Return (x, y) of the center of cell containing provided text 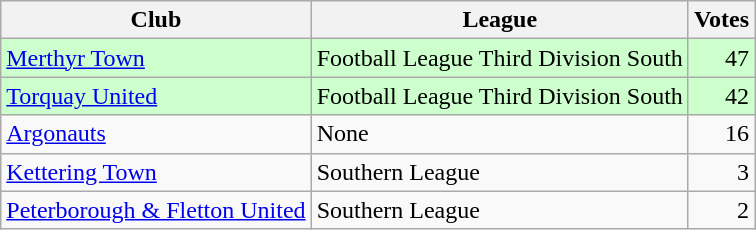
Votes (721, 20)
16 (721, 134)
Argonauts (156, 134)
Kettering Town (156, 172)
47 (721, 58)
3 (721, 172)
League (500, 20)
Merthyr Town (156, 58)
42 (721, 96)
Torquay United (156, 96)
Peterborough & Fletton United (156, 210)
Club (156, 20)
2 (721, 210)
None (500, 134)
